Provide the [X, Y] coordinate of the cell's center where the given text is located.  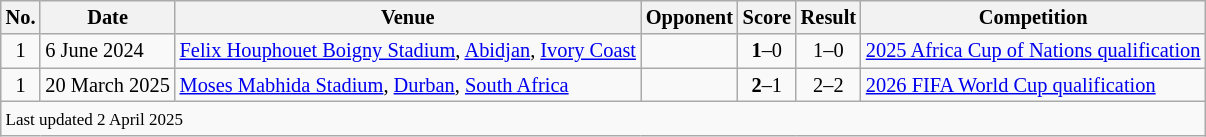
Last updated 2 April 2025 [604, 118]
Result [828, 17]
Date [107, 17]
20 March 2025 [107, 85]
Moses Mabhida Stadium, Durban, South Africa [408, 85]
Opponent [690, 17]
2–2 [828, 85]
Venue [408, 17]
Score [767, 17]
Felix Houphouet Boigny Stadium, Abidjan, Ivory Coast [408, 51]
6 June 2024 [107, 51]
Competition [1033, 17]
2–1 [767, 85]
No. [21, 17]
2026 FIFA World Cup qualification [1033, 85]
2025 Africa Cup of Nations qualification [1033, 51]
